Search for the cell housing the specified text and yield its (x, y) center coordinate. 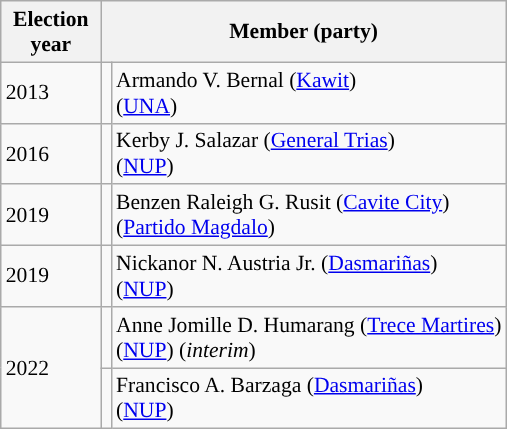
Kerby J. Salazar (General Trias)(NUP) (308, 154)
Electionyear (51, 32)
Armando V. Bernal (Kawit)(UNA) (308, 92)
Member (party) (304, 32)
Nickanor N. Austria Jr. (Dasmariñas)(NUP) (308, 276)
2013 (51, 92)
Francisco A. Barzaga (Dasmariñas)(NUP) (308, 398)
2016 (51, 154)
Benzen Raleigh G. Rusit (Cavite City)(Partido Magdalo) (308, 216)
Anne Jomille D. Humarang (Trece Martires)(NUP) (interim) (308, 338)
2022 (51, 368)
